Capture the cell that displays the provided text and extract its [x, y] central coordinate. 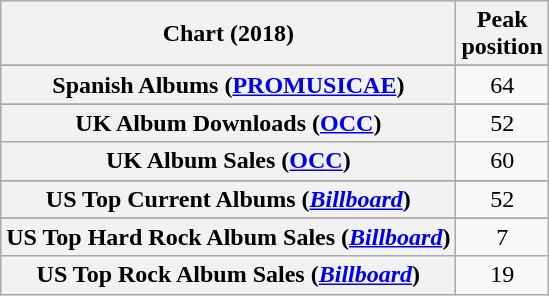
US Top Rock Album Sales (Billboard) [228, 275]
Spanish Albums (PROMUSICAE) [228, 85]
US Top Current Albums (Billboard) [228, 199]
UK Album Downloads (OCC) [228, 123]
64 [502, 85]
Peak position [502, 34]
UK Album Sales (OCC) [228, 161]
US Top Hard Rock Album Sales (Billboard) [228, 237]
Chart (2018) [228, 34]
19 [502, 275]
7 [502, 237]
60 [502, 161]
